Search for the cell housing the specified text and yield its [X, Y] center coordinate. 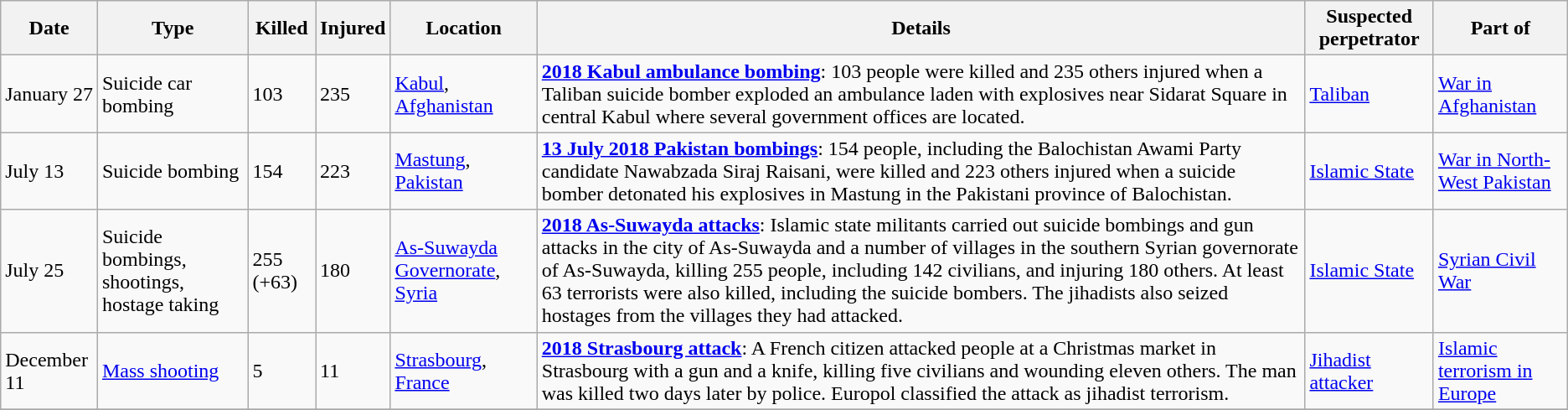
Date [49, 29]
July 13 [49, 171]
Suspected perpetrator [1369, 29]
Taliban [1369, 94]
255 (+63) [281, 271]
January 27 [49, 94]
Part of [1500, 29]
Type [173, 29]
Suicide bombing [173, 171]
235 [353, 94]
War in North-West Pakistan [1500, 171]
Strasbourg, France [464, 371]
Suicide car bombing [173, 94]
154 [281, 171]
Mastung, Pakistan [464, 171]
223 [353, 171]
Location [464, 29]
11 [353, 371]
Jihadist attacker [1369, 371]
Injured [353, 29]
103 [281, 94]
As-Suwayda Governorate, Syria [464, 271]
5 [281, 371]
180 [353, 271]
Killed [281, 29]
Mass shooting [173, 371]
July 25 [49, 271]
December 11 [49, 371]
Details [921, 29]
Islamic terrorism in Europe [1500, 371]
Syrian Civil War [1500, 271]
War in Afghanistan [1500, 94]
Suicide bombings, shootings, hostage taking [173, 271]
Kabul, Afghanistan [464, 94]
